Pinpoint the cell where the given text exists, returning its (x, y) midpoint coordinate. 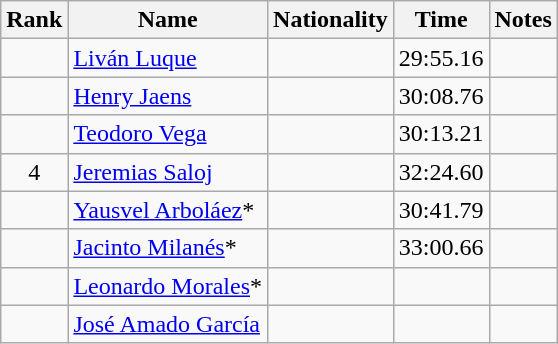
Name (168, 20)
Henry Jaens (168, 96)
30:41.79 (441, 210)
4 (34, 172)
Yausvel Arboláez* (168, 210)
José Amado García (168, 324)
32:24.60 (441, 172)
29:55.16 (441, 58)
30:13.21 (441, 134)
Teodoro Vega (168, 134)
Leonardo Morales* (168, 286)
Rank (34, 20)
30:08.76 (441, 96)
33:00.66 (441, 248)
Liván Luque (168, 58)
Jeremias Saloj (168, 172)
Nationality (331, 20)
Time (441, 20)
Jacinto Milanés* (168, 248)
Notes (523, 20)
